Return the (x, y) coordinate for the center point of the cell that contains the specified text.  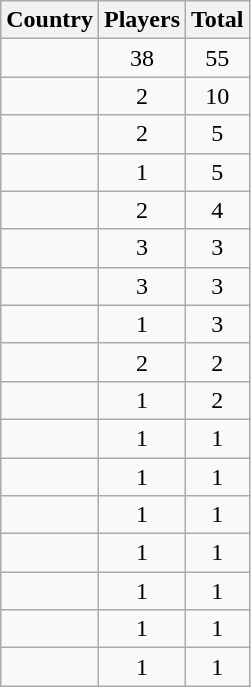
Country (50, 20)
Total (218, 20)
4 (218, 210)
10 (218, 96)
38 (142, 58)
55 (218, 58)
Players (142, 20)
